From the cell containing the given text, extract its center point as (X, Y) coordinate. 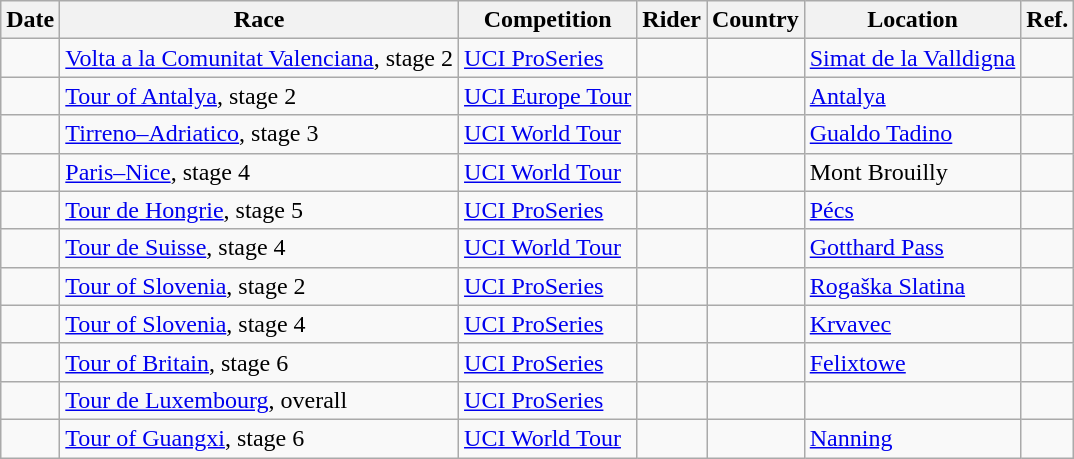
Tour de Hongrie, stage 5 (260, 210)
Country (755, 20)
Volta a la Comunitat Valenciana, stage 2 (260, 58)
Ref. (1048, 20)
Rider (672, 20)
Date (30, 20)
Location (912, 20)
Krvavec (912, 324)
Tirreno–Adriatico, stage 3 (260, 134)
Tour of Slovenia, stage 4 (260, 324)
Paris–Nice, stage 4 (260, 172)
Gotthard Pass (912, 248)
UCI Europe Tour (548, 96)
Felixtowe (912, 362)
Tour de Luxembourg, overall (260, 400)
Tour of Guangxi, stage 6 (260, 438)
Pécs (912, 210)
Tour of Slovenia, stage 2 (260, 286)
Antalya (912, 96)
Tour of Antalya, stage 2 (260, 96)
Rogaška Slatina (912, 286)
Tour of Britain, stage 6 (260, 362)
Competition (548, 20)
Nanning (912, 438)
Simat de la Valldigna (912, 58)
Gualdo Tadino (912, 134)
Tour de Suisse, stage 4 (260, 248)
Mont Brouilly (912, 172)
Race (260, 20)
